Detect which cell encompasses the target text, then output its [X, Y] center coordinate. 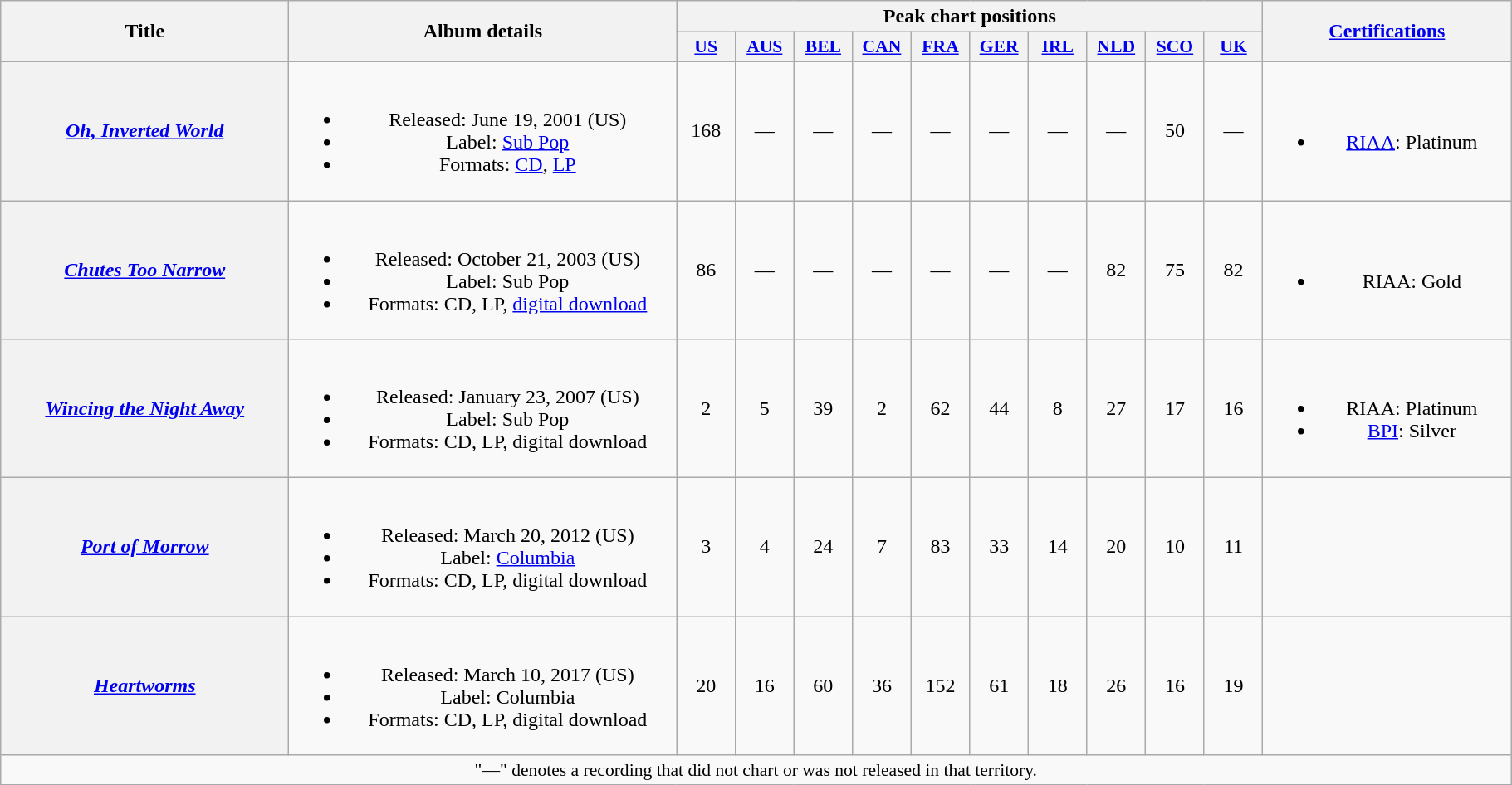
24 [824, 548]
RIAA: PlatinumBPI: Silver [1387, 408]
10 [1176, 548]
62 [940, 408]
17 [1176, 408]
5 [764, 408]
AUS [764, 47]
44 [1000, 408]
Released: March 20, 2012 (US)Label: ColumbiaFormats: CD, LP, digital download [483, 548]
FRA [940, 47]
14 [1058, 548]
IRL [1058, 47]
NLD [1116, 47]
19 [1234, 685]
RIAA: Platinum [1387, 131]
BEL [824, 47]
Port of Morrow [144, 548]
60 [824, 685]
7 [882, 548]
168 [706, 131]
8 [1058, 408]
50 [1176, 131]
83 [940, 548]
GER [1000, 47]
26 [1116, 685]
Released: October 21, 2003 (US)Label: Sub PopFormats: CD, LP, digital download [483, 271]
18 [1058, 685]
61 [1000, 685]
SCO [1176, 47]
"—" denotes a recording that did not chart or was not released in that territory. [756, 770]
3 [706, 548]
Wincing the Night Away [144, 408]
Released: June 19, 2001 (US)Label: Sub PopFormats: CD, LP [483, 131]
4 [764, 548]
UK [1234, 47]
152 [940, 685]
Album details [483, 32]
Title [144, 32]
27 [1116, 408]
US [706, 47]
Certifications [1387, 32]
Oh, Inverted World [144, 131]
39 [824, 408]
Heartworms [144, 685]
RIAA: Gold [1387, 271]
36 [882, 685]
Released: January 23, 2007 (US)Label: Sub PopFormats: CD, LP, digital download [483, 408]
Released: March 10, 2017 (US)Label: ColumbiaFormats: CD, LP, digital download [483, 685]
Peak chart positions [970, 17]
75 [1176, 271]
86 [706, 271]
Chutes Too Narrow [144, 271]
CAN [882, 47]
33 [1000, 548]
11 [1234, 548]
